Pinpoint the cell where the given text exists, returning its (X, Y) midpoint coordinate. 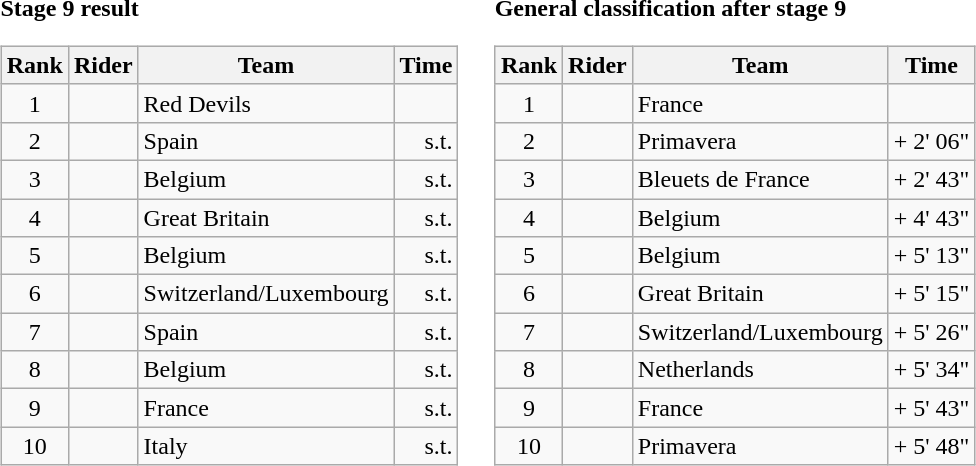
Bleuets de France (760, 179)
+ 5' 34" (932, 370)
Netherlands (760, 370)
Italy (266, 446)
+ 4' 43" (932, 217)
Red Devils (266, 103)
+ 2' 06" (932, 141)
+ 2' 43" (932, 179)
+ 5' 15" (932, 294)
+ 5' 13" (932, 256)
+ 5' 48" (932, 446)
+ 5' 26" (932, 332)
+ 5' 43" (932, 408)
